Return [X, Y] of the center of cell containing provided text 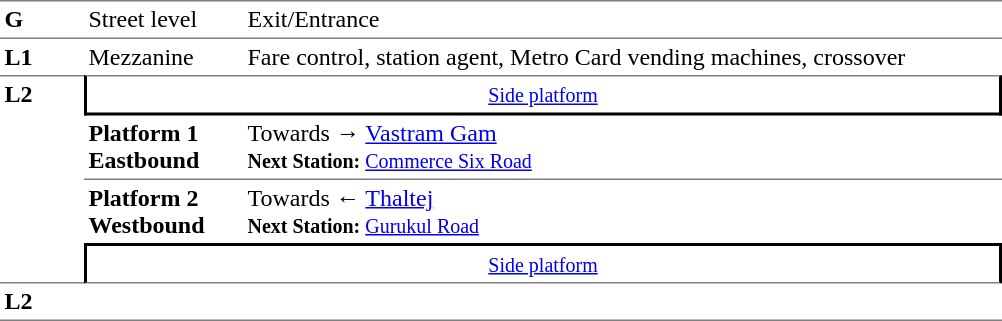
Street level [164, 20]
Platform 2Westbound [164, 212]
Towards → Vastram GamNext Station: Commerce Six Road [622, 148]
G [42, 20]
L2 [42, 179]
Towards ← ThaltejNext Station: Gurukul Road [622, 212]
L1 [42, 57]
Platform 1Eastbound [164, 148]
Mezzanine [164, 57]
Exit/Entrance [622, 20]
Fare control, station agent, Metro Card vending machines, crossover [622, 57]
